Scan for the cell matching the given text and deliver its (X, Y) coordinate at center. 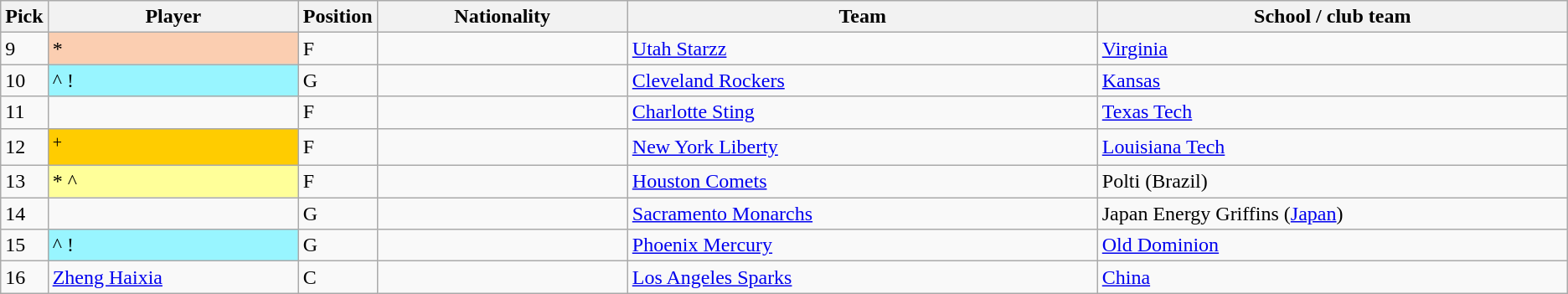
Polti (Brazil) (1332, 182)
Zheng Haixia (173, 277)
Virginia (1332, 49)
Player (173, 17)
Sacramento Monarchs (863, 214)
12 (24, 147)
13 (24, 182)
14 (24, 214)
Nationality (503, 17)
15 (24, 245)
New York Liberty (863, 147)
Pick (24, 17)
* ^ (173, 182)
16 (24, 277)
Old Dominion (1332, 245)
School / club team (1332, 17)
10 (24, 80)
China (1332, 277)
Texas Tech (1332, 112)
Houston Comets (863, 182)
+ (173, 147)
* (173, 49)
Team (863, 17)
Position (338, 17)
Louisiana Tech (1332, 147)
9 (24, 49)
Kansas (1332, 80)
Charlotte Sting (863, 112)
C (338, 277)
Cleveland Rockers (863, 80)
Utah Starzz (863, 49)
Los Angeles Sparks (863, 277)
Phoenix Mercury (863, 245)
Japan Energy Griffins (Japan) (1332, 214)
11 (24, 112)
